Return (X, Y) of the center of cell containing provided text 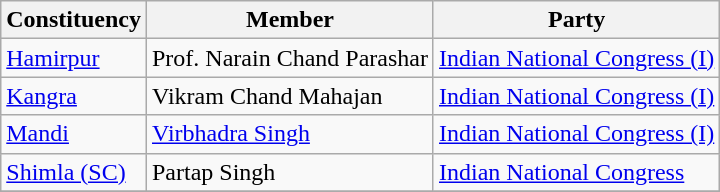
Member (290, 20)
Partap Singh (290, 172)
Party (576, 20)
Mandi (74, 134)
Virbhadra Singh (290, 134)
Shimla (SC) (74, 172)
Constituency (74, 20)
Prof. Narain Chand Parashar (290, 58)
Hamirpur (74, 58)
Indian National Congress (576, 172)
Kangra (74, 96)
Vikram Chand Mahajan (290, 96)
